Extract the [x, y] coordinate from the center of the cell holding the provided text.  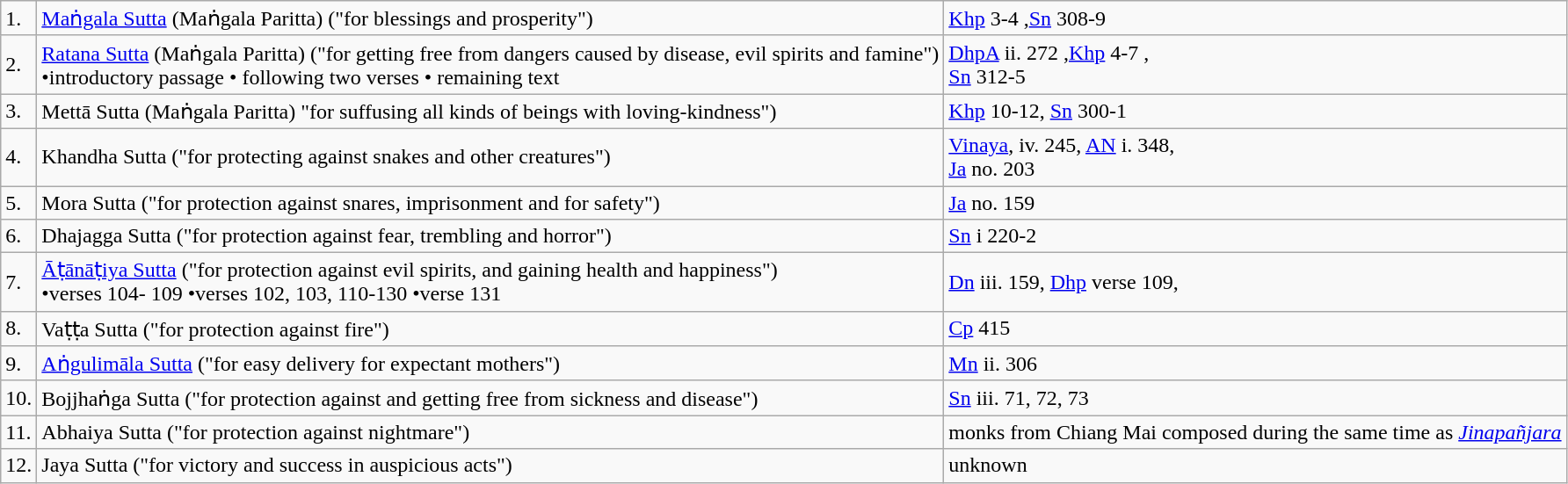
2. [19, 65]
Ja no. 159 [1255, 203]
8. [19, 329]
Abhaiya Sutta ("for protection against nightmare") [490, 432]
Mora Sutta ("for protection against snares, imprisonment and for safety") [490, 203]
Sn iii. 71, 72, 73 [1255, 398]
11. [19, 432]
6. [19, 236]
Mn ii. 306 [1255, 364]
Khp 3-4 ,Sn 308-9 [1255, 18]
Bojjhaṅga Sutta ("for protection against and getting free from sickness and disease") [490, 398]
9. [19, 364]
12. [19, 466]
Jaya Sutta ("for victory and success in auspicious acts") [490, 466]
Dn iii. 159, Dhp verse 109, [1255, 283]
1. [19, 18]
Mettā Sutta (Maṅgala Paritta) "for suffusing all kinds of beings with loving-kindness") [490, 112]
Sn i 220-2 [1255, 236]
unknown [1255, 466]
Khp 10-12, Sn 300-1 [1255, 112]
monks from Chiang Mai composed during the same time as Jinapañjara [1255, 432]
4. [19, 156]
Aṅgulimāla Sutta ("for easy delivery for expectant mothers") [490, 364]
7. [19, 283]
5. [19, 203]
3. [19, 112]
Dhajagga Sutta ("for protection against fear, trembling and horror") [490, 236]
10. [19, 398]
Khandha Sutta ("for protecting against snakes and other creatures") [490, 156]
Vinaya, iv. 245, AN i. 348,Ja no. 203 [1255, 156]
DhpA ii. 272 ,Khp 4-7 ,Sn 312-5 [1255, 65]
Cp 415 [1255, 329]
Maṅgala Sutta (Maṅgala Paritta) ("for blessings and prosperity") [490, 18]
Āṭānāṭiya Sutta ("for protection against evil spirits, and gaining health and happiness")•verses 104- 109 •verses 102, 103, 110-130 •verse 131 [490, 283]
Vaṭṭa Sutta ("for protection against fire") [490, 329]
